Detect which cell encompasses the target text, then output its (X, Y) center coordinate. 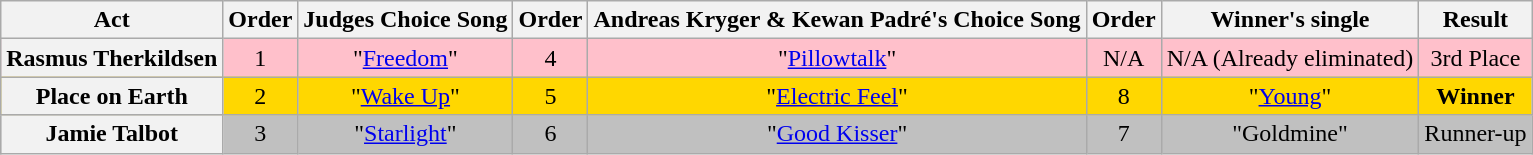
"Wake Up" (406, 96)
8 (1124, 96)
"Young" (1290, 96)
Result (1476, 20)
5 (550, 96)
3rd Place (1476, 58)
Judges Choice Song (406, 20)
"Goldmine" (1290, 134)
N/A (1124, 58)
"Electric Feel" (837, 96)
4 (550, 58)
N/A (Already eliminated) (1290, 58)
6 (550, 134)
Winner's single (1290, 20)
Andreas Kryger & Kewan Padré's Choice Song (837, 20)
2 (260, 96)
Runner-up (1476, 134)
Act (112, 20)
"Pillowtalk" (837, 58)
1 (260, 58)
Place on Earth (112, 96)
Rasmus Therkildsen (112, 58)
"Good Kisser" (837, 134)
Jamie Talbot (112, 134)
"Freedom" (406, 58)
Winner (1476, 96)
"Starlight" (406, 134)
7 (1124, 134)
3 (260, 134)
